Capture the cell that displays the provided text and extract its (x, y) central coordinate. 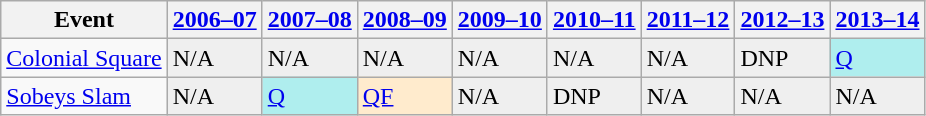
2007–08 (310, 20)
2013–14 (878, 20)
Sobeys Slam (84, 96)
Event (84, 20)
2009–10 (500, 20)
2011–12 (688, 20)
QF (404, 96)
2012–13 (782, 20)
Colonial Square (84, 58)
2006–07 (214, 20)
2010–11 (594, 20)
2008–09 (404, 20)
